Return the [x, y] coordinate for the center point of the cell that contains the specified text.  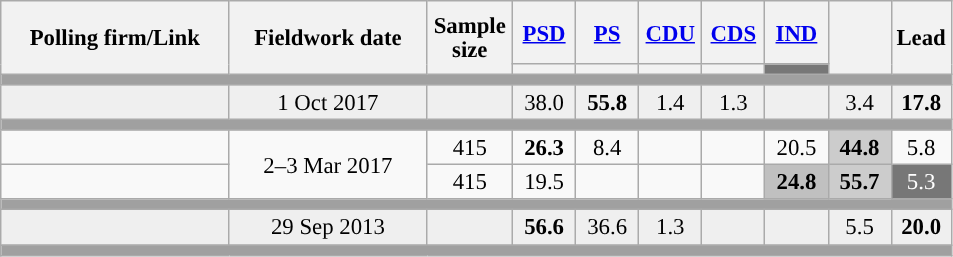
CDS [734, 32]
5.5 [860, 228]
17.8 [921, 102]
3.4 [860, 102]
36.6 [608, 228]
1.4 [670, 102]
Fieldwork date [328, 38]
Lead [921, 38]
29 Sep 2013 [328, 228]
55.8 [608, 102]
20.0 [921, 228]
PS [608, 32]
5.8 [921, 148]
20.5 [796, 148]
Polling firm/Link [115, 38]
PSD [544, 32]
2–3 Mar 2017 [328, 164]
8.4 [608, 148]
Sample size [470, 38]
CDU [670, 32]
19.5 [544, 182]
1 Oct 2017 [328, 102]
5.3 [921, 182]
38.0 [544, 102]
55.7 [860, 182]
56.6 [544, 228]
IND [796, 32]
44.8 [860, 148]
24.8 [796, 182]
26.3 [544, 148]
